Pinpoint the cell where the given text exists, returning its (X, Y) midpoint coordinate. 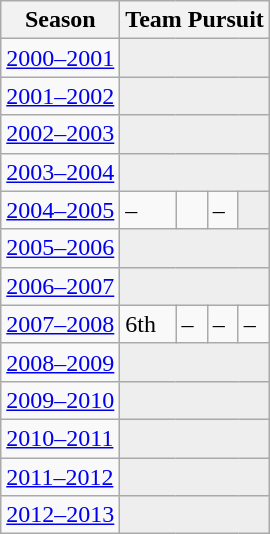
2012–2013 (60, 515)
6th (148, 324)
2002–2003 (60, 134)
2003–2004 (60, 172)
2011–2012 (60, 477)
2009–2010 (60, 400)
2001–2002 (60, 96)
2005–2006 (60, 248)
2006–2007 (60, 286)
2000–2001 (60, 58)
2004–2005 (60, 210)
2010–2011 (60, 438)
2008–2009 (60, 362)
Season (60, 20)
Team Pursuit (195, 20)
2007–2008 (60, 324)
